Pinpoint the cell where the given text exists, returning its [x, y] midpoint coordinate. 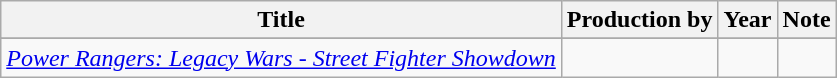
Year [748, 20]
Note [806, 20]
Title [282, 20]
Power Rangers: Legacy Wars - Street Fighter Showdown [282, 58]
Production by [640, 20]
